Identify which cell holds the provided text, then report its (X, Y) central coordinate. 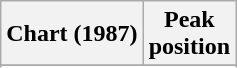
Chart (1987) (72, 34)
Peakposition (189, 34)
